Return the [X, Y] coordinate for the center point of the cell that contains the specified text.  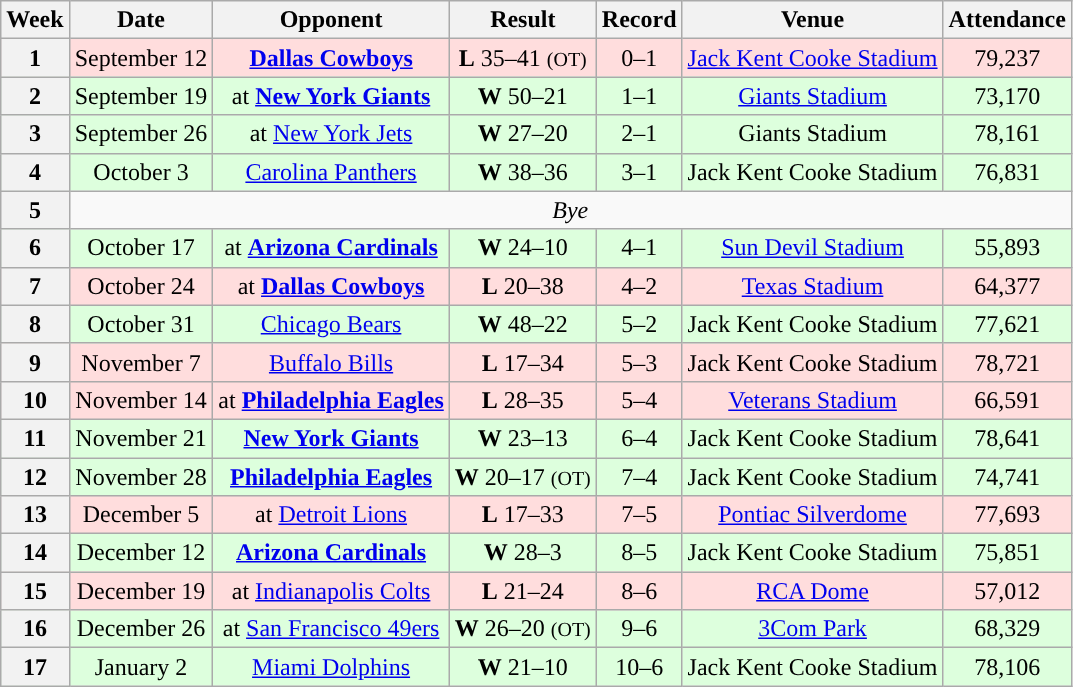
L 28–35 [522, 400]
16 [35, 629]
L 17–33 [522, 515]
1–1 [639, 96]
Result [522, 20]
November 14 [141, 400]
Chicago Bears [331, 324]
New York Giants [331, 438]
64,377 [1007, 286]
78,721 [1007, 362]
Carolina Panthers [331, 172]
12 [35, 477]
December 5 [141, 515]
7–4 [639, 477]
78,161 [1007, 134]
W 28–3 [522, 553]
October 31 [141, 324]
3 [35, 134]
at Indianapolis Colts [331, 591]
10–6 [639, 667]
Record [639, 20]
at San Francisco 49ers [331, 629]
55,893 [1007, 248]
17 [35, 667]
Bye [570, 210]
Texas Stadium [812, 286]
RCA Dome [812, 591]
Date [141, 20]
5–4 [639, 400]
77,693 [1007, 515]
73,170 [1007, 96]
5–2 [639, 324]
6–4 [639, 438]
78,641 [1007, 438]
Buffalo Bills [331, 362]
75,851 [1007, 553]
at Detroit Lions [331, 515]
October 17 [141, 248]
November 28 [141, 477]
W 26–20 (OT) [522, 629]
Sun Devil Stadium [812, 248]
at New York Giants [331, 96]
7 [35, 286]
8–6 [639, 591]
at Arizona Cardinals [331, 248]
79,237 [1007, 58]
5 [35, 210]
11 [35, 438]
14 [35, 553]
December 26 [141, 629]
L 21–24 [522, 591]
1 [35, 58]
W 23–13 [522, 438]
Pontiac Silverdome [812, 515]
Attendance [1007, 20]
September 26 [141, 134]
3Com Park [812, 629]
Week [35, 20]
77,621 [1007, 324]
Arizona Cardinals [331, 553]
4 [35, 172]
Dallas Cowboys [331, 58]
6 [35, 248]
January 2 [141, 667]
W 48–22 [522, 324]
W 38–36 [522, 172]
76,831 [1007, 172]
2–1 [639, 134]
September 19 [141, 96]
0–1 [639, 58]
L 17–34 [522, 362]
4–1 [639, 248]
December 19 [141, 591]
at Philadelphia Eagles [331, 400]
W 21–10 [522, 667]
9 [35, 362]
at Dallas Cowboys [331, 286]
7–5 [639, 515]
at New York Jets [331, 134]
October 3 [141, 172]
Philadelphia Eagles [331, 477]
78,106 [1007, 667]
66,591 [1007, 400]
W 27–20 [522, 134]
Miami Dolphins [331, 667]
Veterans Stadium [812, 400]
4–2 [639, 286]
December 12 [141, 553]
9–6 [639, 629]
57,012 [1007, 591]
L 20–38 [522, 286]
Opponent [331, 20]
L 35–41 (OT) [522, 58]
W 50–21 [522, 96]
68,329 [1007, 629]
W 20–17 (OT) [522, 477]
8–5 [639, 553]
September 12 [141, 58]
10 [35, 400]
October 24 [141, 286]
November 21 [141, 438]
November 7 [141, 362]
3–1 [639, 172]
74,741 [1007, 477]
13 [35, 515]
15 [35, 591]
5–3 [639, 362]
2 [35, 96]
W 24–10 [522, 248]
Venue [812, 20]
8 [35, 324]
